Identify which cell holds the provided text, then report its (X, Y) central coordinate. 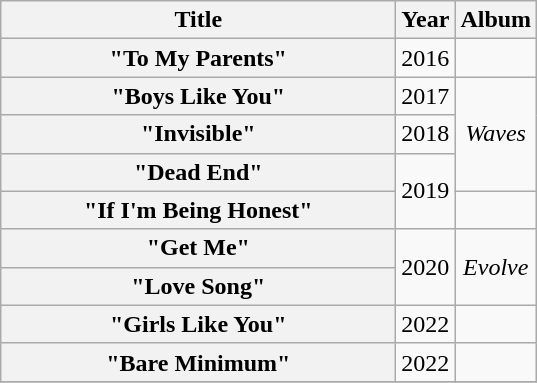
2017 (426, 96)
2018 (426, 134)
"Get Me" (198, 248)
"Girls Like You" (198, 324)
Year (426, 20)
Evolve (496, 267)
"Love Song" (198, 286)
2020 (426, 267)
"If I'm Being Honest" (198, 210)
2019 (426, 191)
"Dead End" (198, 172)
Waves (496, 134)
"Invisible" (198, 134)
"Boys Like You" (198, 96)
"Bare Minimum" (198, 362)
"To My Parents" (198, 58)
2016 (426, 58)
Album (496, 20)
Title (198, 20)
